Scan for the cell matching the given text and deliver its [X, Y] coordinate at center. 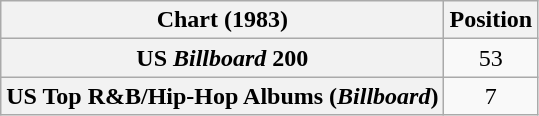
Position [491, 20]
US Billboard 200 [222, 58]
Chart (1983) [222, 20]
US Top R&B/Hip-Hop Albums (Billboard) [222, 96]
7 [491, 96]
53 [491, 58]
